Output the (x, y) coordinate of the center of the cell containing the given text.  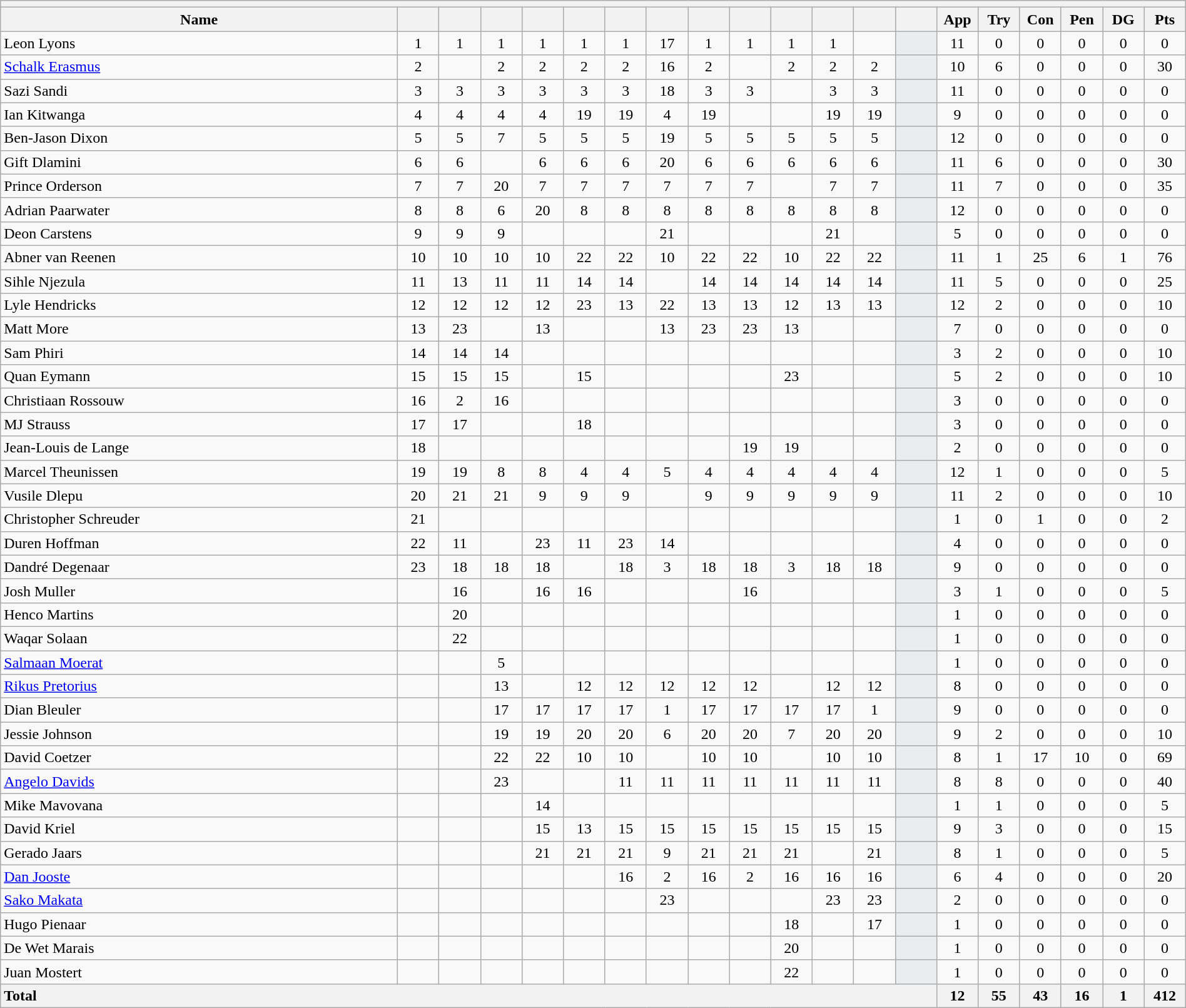
Gift Dlamini (199, 162)
Angelo Davids (199, 781)
Hugo Pienaar (199, 924)
Jessie Johnson (199, 734)
Name (199, 19)
Christiaan Rossouw (199, 400)
Duren Hoffman (199, 543)
Marcel Theunissen (199, 472)
Jean-Louis de Lange (199, 448)
Christopher Schreuder (199, 519)
Josh Muller (199, 591)
35 (1165, 186)
Sihle Njezula (199, 281)
Ian Kitwanga (199, 115)
Try (999, 19)
Quan Eymann (199, 377)
76 (1165, 257)
Pen (1082, 19)
David Kriel (199, 829)
Henco Martins (199, 614)
412 (1165, 995)
43 (1040, 995)
40 (1165, 781)
De Wet Marais (199, 948)
Ben-Jason Dixon (199, 138)
Adrian Paarwater (199, 210)
David Coetzer (199, 758)
Dan Jooste (199, 877)
App (957, 19)
Prince Orderson (199, 186)
Juan Mostert (199, 972)
55 (999, 995)
69 (1165, 758)
Matt More (199, 329)
MJ Strauss (199, 424)
Abner van Reenen (199, 257)
Con (1040, 19)
Schalk Erasmus (199, 67)
Sako Makata (199, 900)
Deon Carstens (199, 233)
Mike Mavovana (199, 805)
Dian Bleuler (199, 710)
Lyle Hendricks (199, 305)
Total (469, 995)
Rikus Pretorius (199, 686)
Gerado Jaars (199, 853)
Vusile Dlepu (199, 496)
Sam Phiri (199, 353)
Dandré Degenaar (199, 567)
Sazi Sandi (199, 91)
Salmaan Moerat (199, 663)
Leon Lyons (199, 43)
DG (1123, 19)
Pts (1165, 19)
Waqar Solaan (199, 638)
